Output the [x, y] coordinate of the center of the cell containing the given text.  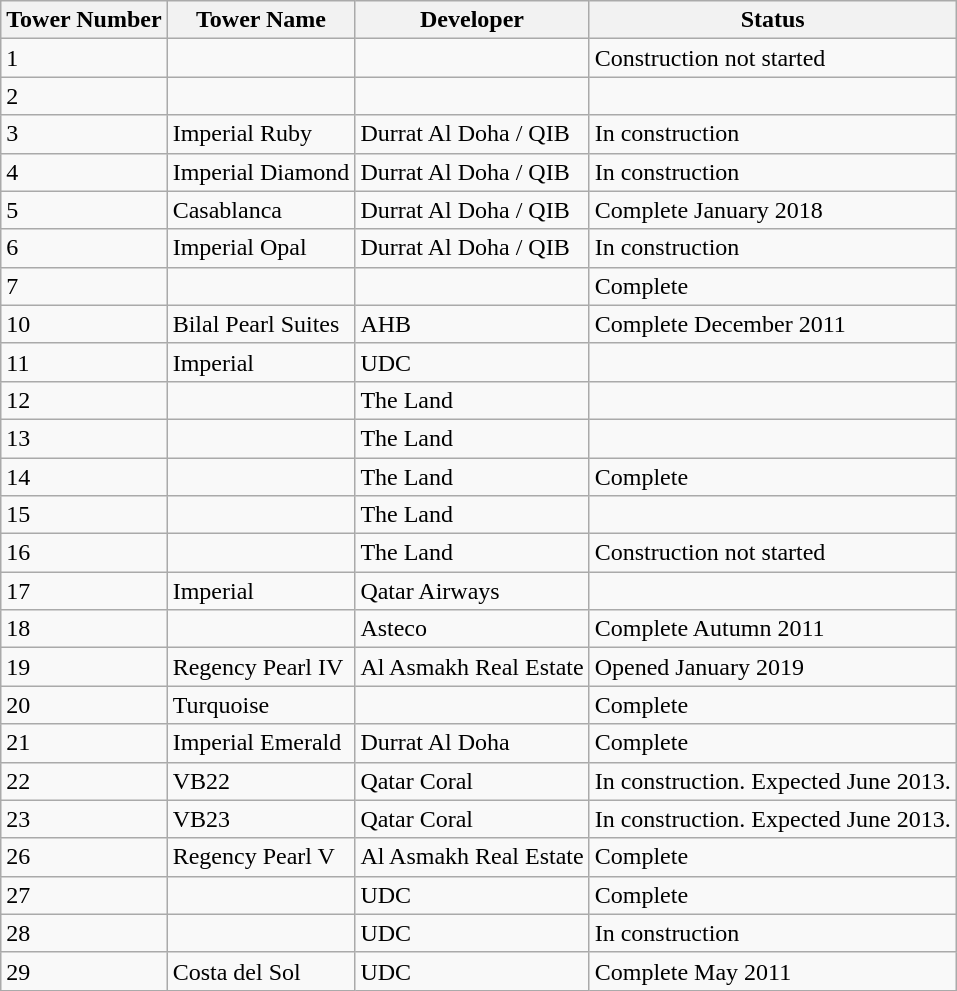
Opened January 2019 [772, 667]
Complete December 2011 [772, 324]
Regency Pearl V [261, 857]
7 [84, 286]
2 [84, 96]
12 [84, 400]
Casablanca [261, 210]
14 [84, 477]
29 [84, 971]
13 [84, 438]
Turquoise [261, 705]
4 [84, 172]
20 [84, 705]
Durrat Al Doha [472, 743]
VB22 [261, 781]
27 [84, 895]
Developer [472, 20]
AHB [472, 324]
22 [84, 781]
16 [84, 553]
15 [84, 515]
Tower Number [84, 20]
5 [84, 210]
28 [84, 933]
Bilal Pearl Suites [261, 324]
Imperial Diamond [261, 172]
Costa del Sol [261, 971]
Status [772, 20]
19 [84, 667]
Complete January 2018 [772, 210]
3 [84, 134]
21 [84, 743]
11 [84, 362]
VB23 [261, 819]
23 [84, 819]
10 [84, 324]
Complete Autumn 2011 [772, 629]
Regency Pearl IV [261, 667]
Qatar Airways [472, 591]
6 [84, 248]
Imperial Emerald [261, 743]
Imperial Ruby [261, 134]
Imperial Opal [261, 248]
Tower Name [261, 20]
Complete May 2011 [772, 971]
Asteco [472, 629]
1 [84, 58]
26 [84, 857]
17 [84, 591]
18 [84, 629]
